Extract the (x, y) coordinate from the center of the cell holding the provided text.  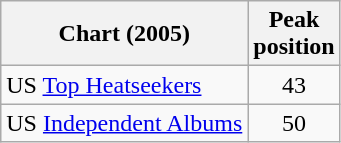
43 (294, 85)
US Top Heatseekers (124, 85)
Chart (2005) (124, 34)
50 (294, 123)
US Independent Albums (124, 123)
Peakposition (294, 34)
